Capture the cell that displays the provided text and extract its [X, Y] central coordinate. 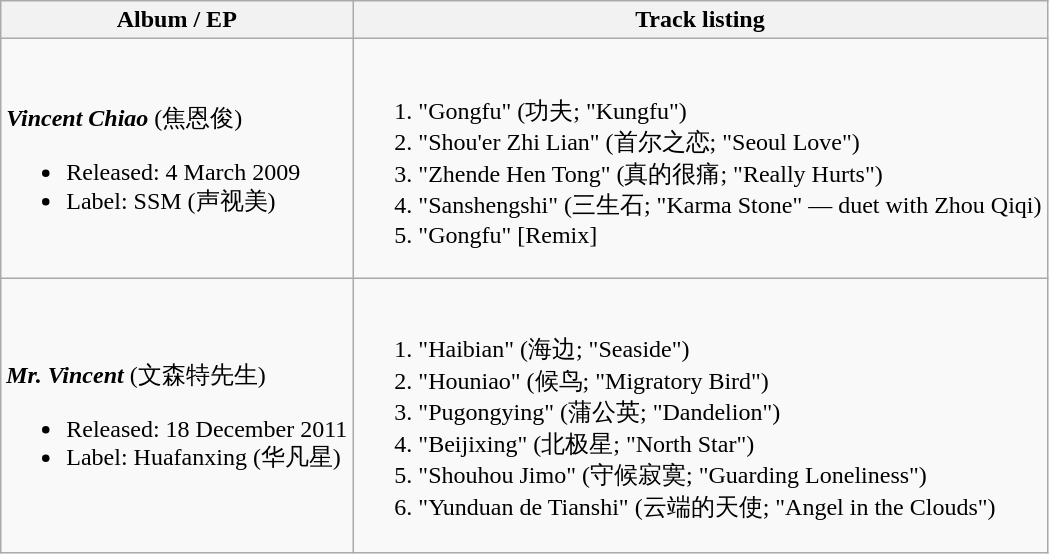
Mr. Vincent (文森特先生)Released: 18 December 2011Label: Huafanxing (华凡星) [177, 416]
Track listing [700, 20]
Vincent Chiao (焦恩俊)Released: 4 March 2009Label: SSM (声视美) [177, 158]
Album / EP [177, 20]
